Return [x, y] of the center of cell containing provided text 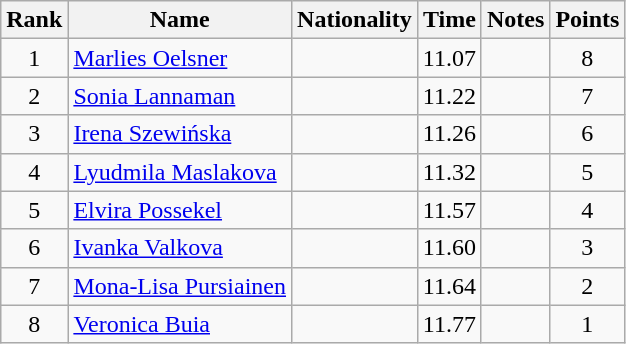
11.22 [449, 96]
11.77 [449, 324]
11.26 [449, 134]
Elvira Possekel [180, 210]
Veronica Buia [180, 324]
Time [449, 20]
Irena Szewińska [180, 134]
Ivanka Valkova [180, 248]
Lyudmila Maslakova [180, 172]
Nationality [355, 20]
Rank [34, 20]
Mona-Lisa Pursiainen [180, 286]
Sonia Lannaman [180, 96]
Points [588, 20]
11.32 [449, 172]
Marlies Oelsner [180, 58]
Notes [515, 20]
11.64 [449, 286]
Name [180, 20]
11.07 [449, 58]
11.60 [449, 248]
11.57 [449, 210]
